Scan for the cell matching the given text and deliver its [x, y] coordinate at center. 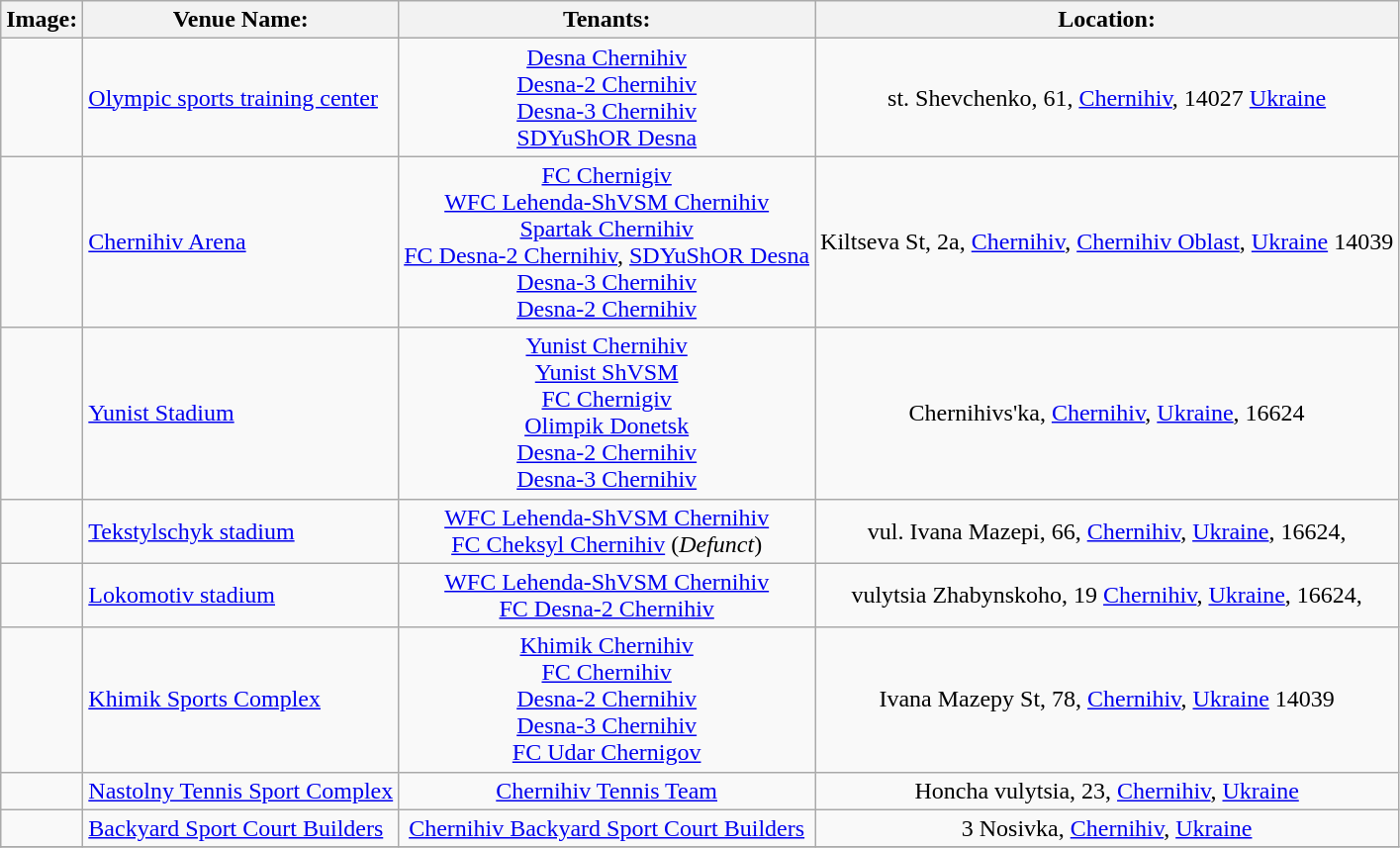
Tekstylschyk stadium [241, 530]
Khimik ChernihivFC ChernihivDesna-2 ChernihivDesna-3 ChernihivFC Udar Chernigov [607, 700]
Backyard Sport Court Builders [241, 828]
FC Chernigiv WFC Lehenda-ShVSM ChernihivSpartak Chernihiv FC Desna-2 Chernihiv, SDYuShOR DesnaDesna-3 ChernihivDesna-2 Chernihiv [607, 241]
st. Shevchenko, 61, Chernihiv, 14027 Ukraine [1107, 97]
Kiltseva St, 2а, Chernihiv, Chernihiv Oblast, Ukraine 14039 [1107, 241]
Olympic sports training center [241, 97]
WFC Lehenda-ShVSM Chernihiv FC Desna-2 Chernihiv [607, 596]
Khimik Sports Complex [241, 700]
Nastolny Tennis Sport Complex [241, 791]
Honcha vulytsia, 23, Chernihiv, Ukraine [1107, 791]
Tenants: [607, 20]
Yunist Stadium [241, 414]
Chernihiv Arena [241, 241]
Venue Name: [241, 20]
vul. Ivana Mazepi, 66, Chernihiv, Ukraine, 16624, [1107, 530]
3 Nosivka, Chernihiv, Ukraine [1107, 828]
Ivana Mazepy St, 78, Chernihiv, Ukraine 14039 [1107, 700]
Image: [42, 20]
Desna Chernihiv Desna-2 Chernihiv Desna-3 Chernihiv SDYuShOR Desna [607, 97]
vulytsia Zhabynskoho, 19 Chernihiv, Ukraine, 16624, [1107, 596]
Chernihivs'ka, Chernihiv, Ukraine, 16624 [1107, 414]
Lokomotiv stadium [241, 596]
Chernihiv Tennis Team [607, 791]
Chernihiv Backyard Sport Court Builders [607, 828]
Yunist ChernihivYunist ShVSMFC ChernigivOlimpik DonetskDesna-2 ChernihivDesna-3 Chernihiv [607, 414]
Location: [1107, 20]
WFC Lehenda-ShVSM ChernihivFC Cheksyl Chernihiv (Defunct) [607, 530]
